For the text-containing cell, return its midpoint in (X, Y) coordinate format. 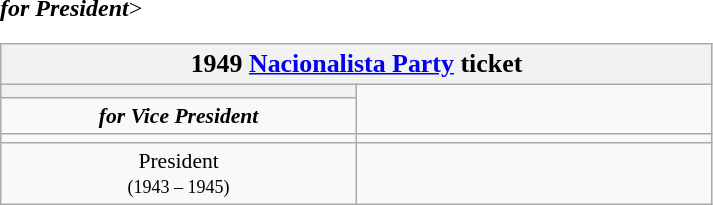
for Vice President (179, 116)
President(1943 – 1945) (179, 174)
1949 Nacionalista Party ticket (356, 64)
